Scan for the cell matching the given text and deliver its (x, y) coordinate at center. 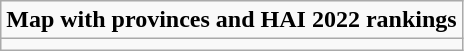
Map with provinces and HAI 2022 rankings (232, 20)
